From the cell containing the given text, extract its center point as [X, Y] coordinate. 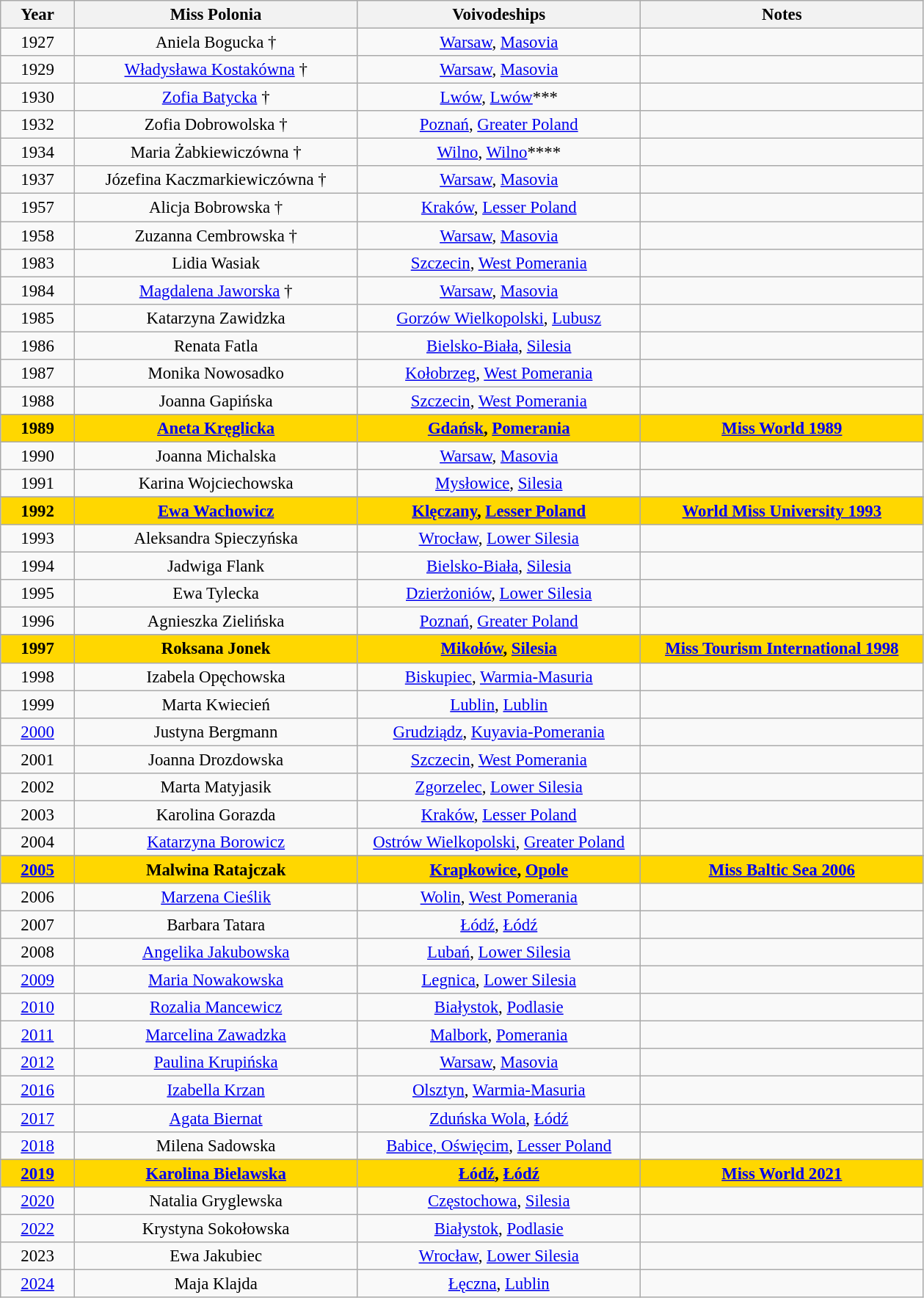
1998 [38, 677]
Joanna Drozdowska [216, 759]
2022 [38, 1228]
Miss World 1989 [782, 429]
1934 [38, 153]
Barbara Tatara [216, 925]
1984 [38, 291]
Monika Nowosadko [216, 373]
Jadwiga Flank [216, 566]
Alicja Bobrowska † [216, 208]
Krapkowice, Opole [499, 869]
2007 [38, 925]
2016 [38, 1090]
2017 [38, 1118]
1993 [38, 539]
2006 [38, 897]
Częstochowa, Silesia [499, 1200]
1929 [38, 70]
Miss World 2021 [782, 1173]
World Miss University 1993 [782, 511]
Katarzyna Zawidzka [216, 318]
Aneta Kręglicka [216, 429]
Olsztyn, Warmia-Masuria [499, 1090]
Katarzyna Borowicz [216, 842]
Marta Kwiecień [216, 704]
1957 [38, 208]
1995 [38, 594]
Natalia Gryglewska [216, 1200]
Wilno, Wilno**** [499, 153]
Zofia Dobrowolska † [216, 125]
Voivodeships [499, 15]
Agata Biernat [216, 1118]
Biskupiec, Warmia-Masuria [499, 677]
1991 [38, 484]
Gorzów Wielkopolski, Lubusz [499, 318]
2012 [38, 1063]
1987 [38, 373]
2002 [38, 787]
Rozalia Mancewicz [216, 1007]
2004 [38, 842]
Roksana Jonek [216, 649]
Magdalena Jaworska † [216, 291]
Krystyna Sokołowska [216, 1228]
1958 [38, 236]
1996 [38, 621]
Miss Polonia [216, 15]
Gdańsk, Pomerania [499, 429]
Maria Nowakowska [216, 980]
Lwów, Lwów*** [499, 98]
1997 [38, 649]
Karolina Gorazda [216, 814]
Mikołów, Silesia [499, 649]
Zuzanna Cembrowska † [216, 236]
2008 [38, 952]
1990 [38, 456]
Grudziądz, Kuyavia-Pomerania [499, 732]
1989 [38, 429]
Dzierżoniów, Lower Silesia [499, 594]
Joanna Gapińska [216, 401]
2019 [38, 1173]
Marzena Cieślik [216, 897]
2005 [38, 869]
1930 [38, 98]
1983 [38, 263]
2024 [38, 1283]
1986 [38, 346]
Maja Klajda [216, 1283]
Łęczna, Lublin [499, 1283]
1937 [38, 180]
Legnica, Lower Silesia [499, 980]
Babice, Oświęcim, Lesser Poland [499, 1145]
Zofia Batycka † [216, 98]
1992 [38, 511]
Kołobrzeg, West Pomerania [499, 373]
Aniela Bogucka † [216, 43]
Zduńska Wola, Łódź [499, 1118]
Year [38, 15]
Ewa Wachowicz [216, 511]
1985 [38, 318]
Ewa Jakubiec [216, 1256]
1994 [38, 566]
2018 [38, 1145]
2010 [38, 1007]
Malwina Ratajczak [216, 869]
Józefina Kaczmarkiewiczówna † [216, 180]
Malbork, Pomerania [499, 1035]
Karolina Bielawska [216, 1173]
Milena Sadowska [216, 1145]
Izabela Opęchowska [216, 677]
1932 [38, 125]
Renata Fatla [216, 346]
2003 [38, 814]
Lidia Wasiak [216, 263]
2009 [38, 980]
2011 [38, 1035]
Mysłowice, Silesia [499, 484]
Lublin, Lublin [499, 704]
Agnieszka Zielińska [216, 621]
Ewa Tylecka [216, 594]
Lubań, Lower Silesia [499, 952]
Joanna Michalska [216, 456]
Marta Matyjasik [216, 787]
Wolin, West Pomerania [499, 897]
2001 [38, 759]
Paulina Krupińska [216, 1063]
Izabella Krzan [216, 1090]
1988 [38, 401]
Karina Wojciechowska [216, 484]
Justyna Bergmann [216, 732]
2000 [38, 732]
1999 [38, 704]
Miss Baltic Sea 2006 [782, 869]
Notes [782, 15]
Klęczany, Lesser Poland [499, 511]
Angelika Jakubowska [216, 952]
2023 [38, 1256]
Władysława Kostakówna † [216, 70]
Marcelina Zawadzka [216, 1035]
Maria Żabkiewiczówna † [216, 153]
Aleksandra Spieczyńska [216, 539]
1927 [38, 43]
Zgorzelec, Lower Silesia [499, 787]
2020 [38, 1200]
Miss Tourism International 1998 [782, 649]
Ostrów Wielkopolski, Greater Poland [499, 842]
